Return [X, Y] of the center of cell containing provided text 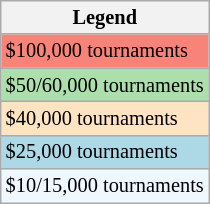
$100,000 tournaments [105, 51]
$10/15,000 tournaments [105, 186]
Legend [105, 17]
$40,000 tournaments [105, 118]
$25,000 tournaments [105, 152]
$50/60,000 tournaments [105, 85]
